Determine the [x, y] coordinate at the center of the cell enclosing the given text.  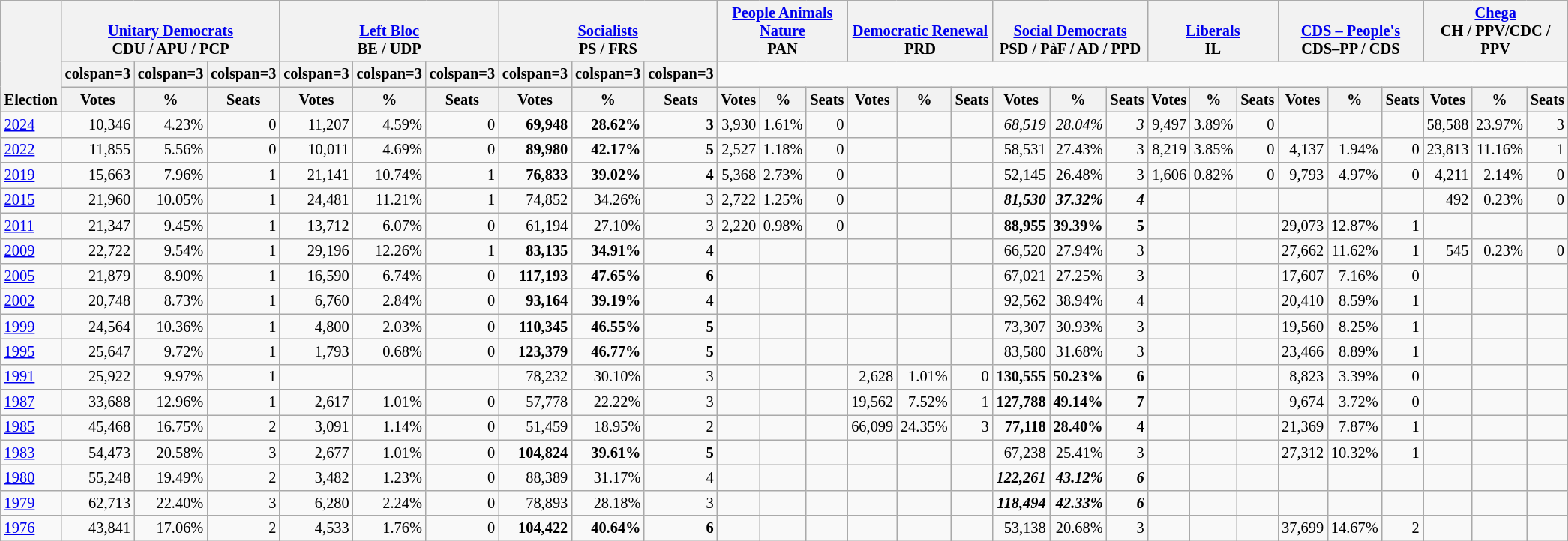
1999 [31, 327]
2009 [31, 251]
50.23% [1078, 377]
46.55% [607, 327]
27.43% [1078, 150]
45,468 [97, 427]
1976 [31, 528]
1.14% [390, 427]
92,562 [1021, 301]
1.25% [783, 200]
130,555 [1021, 377]
1995 [31, 351]
9,497 [1168, 124]
27,662 [1303, 251]
26.48% [1078, 175]
28.40% [1078, 427]
Left BlocBE / UDP [389, 31]
7.52% [924, 402]
53,138 [1021, 528]
1.76% [390, 528]
11,855 [97, 150]
1979 [31, 503]
27.10% [607, 226]
4,137 [1303, 150]
4.97% [1354, 175]
28.18% [607, 503]
0.98% [783, 226]
SocialistsPS / FRS [608, 31]
11.21% [390, 200]
12.96% [171, 402]
16,590 [316, 276]
47.65% [607, 276]
21,960 [97, 200]
55,248 [97, 477]
2002 [31, 301]
4.69% [390, 150]
1987 [31, 402]
19,560 [1303, 327]
19,562 [872, 402]
2,677 [316, 453]
10.74% [390, 175]
52,145 [1021, 175]
61,194 [535, 226]
30.10% [607, 377]
2.03% [390, 327]
39.61% [607, 453]
23,466 [1303, 351]
67,238 [1021, 453]
7.87% [1354, 427]
10.32% [1354, 453]
19.49% [171, 477]
20,748 [97, 301]
28.04% [1078, 124]
8.25% [1354, 327]
69,948 [535, 124]
9.72% [171, 351]
3,482 [316, 477]
31.17% [607, 477]
33,688 [97, 402]
8.89% [1354, 351]
2,527 [739, 150]
24,564 [97, 327]
27.25% [1078, 276]
66,520 [1021, 251]
2019 [31, 175]
4,800 [316, 327]
8,823 [1303, 377]
1.61% [783, 124]
9,674 [1303, 402]
1991 [31, 377]
22.40% [171, 503]
42.17% [607, 150]
25.41% [1078, 453]
5.56% [171, 150]
3.85% [1213, 150]
21,347 [97, 226]
11,207 [316, 124]
23,813 [1448, 150]
34.26% [607, 200]
Democratic RenewalPRD [919, 31]
104,824 [535, 453]
58,588 [1448, 124]
10,011 [316, 150]
62,713 [97, 503]
68,519 [1021, 124]
57,778 [535, 402]
Election [31, 55]
2.24% [390, 503]
20.58% [171, 453]
2,722 [739, 200]
27.94% [1078, 251]
24.35% [924, 427]
11.16% [1500, 150]
25,647 [97, 351]
1.18% [783, 150]
1,606 [1168, 175]
7 [1126, 402]
4.59% [390, 124]
31.68% [1078, 351]
88,389 [535, 477]
2005 [31, 276]
1985 [31, 427]
40.64% [607, 528]
24,481 [316, 200]
8.59% [1354, 301]
74,852 [535, 200]
7.96% [171, 175]
3.39% [1354, 377]
83,135 [535, 251]
9.45% [171, 226]
1983 [31, 453]
42.33% [1078, 503]
People Animals NaturePAN [783, 31]
4,211 [1448, 175]
0.68% [390, 351]
2015 [31, 200]
0.82% [1213, 175]
21,369 [1303, 427]
37.32% [1078, 200]
2022 [31, 150]
10.05% [171, 200]
34.91% [607, 251]
6.07% [390, 226]
Social DemocratsPSD / PàF / AD / PPD [1071, 31]
49.14% [1078, 402]
9.97% [171, 377]
4,533 [316, 528]
ChegaCH / PPV/CDC / PPV [1495, 31]
6.74% [390, 276]
12.26% [390, 251]
29,073 [1303, 226]
46.77% [607, 351]
122,261 [1021, 477]
CDS – People'sCDS–PP / CDS [1350, 31]
9,793 [1303, 175]
25,922 [97, 377]
10,346 [97, 124]
1.23% [390, 477]
54,473 [97, 453]
8,219 [1168, 150]
13,712 [316, 226]
93,164 [535, 301]
22,722 [97, 251]
10.36% [171, 327]
3,091 [316, 427]
11.62% [1354, 251]
17,607 [1303, 276]
43.12% [1078, 477]
3,930 [739, 124]
20,410 [1303, 301]
2,220 [739, 226]
51,459 [535, 427]
2024 [31, 124]
8.73% [171, 301]
20.68% [1078, 528]
110,345 [535, 327]
3.72% [1354, 402]
58,531 [1021, 150]
73,307 [1021, 327]
38.94% [1078, 301]
4.23% [171, 124]
1.94% [1354, 150]
83,580 [1021, 351]
23.97% [1500, 124]
2,617 [316, 402]
3.89% [1213, 124]
67,021 [1021, 276]
15,663 [97, 175]
77,118 [1021, 427]
492 [1448, 200]
127,788 [1021, 402]
17.06% [171, 528]
88,955 [1021, 226]
39.02% [607, 175]
7.16% [1354, 276]
21,141 [316, 175]
1,793 [316, 351]
2,628 [872, 377]
28.62% [607, 124]
81,530 [1021, 200]
66,099 [872, 427]
Unitary DemocratsCDU / APU / PCP [171, 31]
LiberalsIL [1213, 31]
545 [1448, 251]
29,196 [316, 251]
117,193 [535, 276]
76,833 [535, 175]
18.95% [607, 427]
21,879 [97, 276]
78,232 [535, 377]
37,699 [1303, 528]
43,841 [97, 528]
39.39% [1078, 226]
12.87% [1354, 226]
2.14% [1500, 175]
123,379 [535, 351]
8.90% [171, 276]
6,760 [316, 301]
22.22% [607, 402]
78,893 [535, 503]
30.93% [1078, 327]
6,280 [316, 503]
5,368 [739, 175]
104,422 [535, 528]
2.73% [783, 175]
118,494 [1021, 503]
89,980 [535, 150]
27,312 [1303, 453]
9.54% [171, 251]
16.75% [171, 427]
14.67% [1354, 528]
1980 [31, 477]
2011 [31, 226]
2.84% [390, 301]
39.19% [607, 301]
